Provide the (x, y) coordinate of the cell's center where the given text is located.  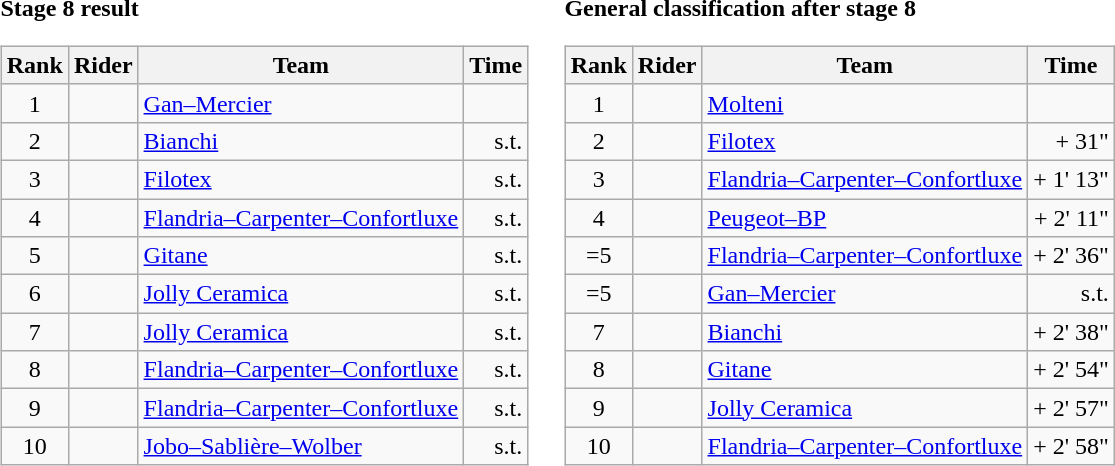
+ 2' 57" (1072, 408)
Peugeot–BP (865, 217)
+ 2' 58" (1072, 446)
+ 2' 54" (1072, 370)
6 (34, 294)
+ 2' 38" (1072, 332)
+ 1' 13" (1072, 179)
Jobo–Sablière–Wolber (301, 446)
+ 2' 11" (1072, 217)
+ 2' 36" (1072, 256)
Molteni (865, 103)
+ 31" (1072, 141)
5 (34, 256)
